Determine the (X, Y) coordinate at the center of the cell enclosing the given text.  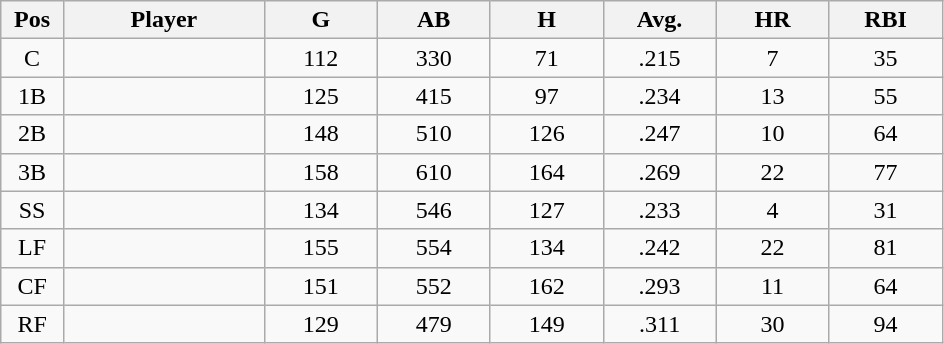
148 (320, 134)
LF (32, 248)
94 (886, 324)
162 (546, 286)
RBI (886, 20)
125 (320, 96)
158 (320, 172)
11 (772, 286)
479 (434, 324)
H (546, 20)
129 (320, 324)
2B (32, 134)
149 (546, 324)
30 (772, 324)
71 (546, 58)
112 (320, 58)
HR (772, 20)
Avg. (660, 20)
554 (434, 248)
13 (772, 96)
3B (32, 172)
77 (886, 172)
AB (434, 20)
.269 (660, 172)
.233 (660, 210)
C (32, 58)
55 (886, 96)
151 (320, 286)
164 (546, 172)
81 (886, 248)
330 (434, 58)
.293 (660, 286)
127 (546, 210)
155 (320, 248)
35 (886, 58)
415 (434, 96)
546 (434, 210)
552 (434, 286)
SS (32, 210)
510 (434, 134)
.311 (660, 324)
97 (546, 96)
Player (164, 20)
RF (32, 324)
CF (32, 286)
610 (434, 172)
10 (772, 134)
126 (546, 134)
.234 (660, 96)
4 (772, 210)
Pos (32, 20)
G (320, 20)
31 (886, 210)
.215 (660, 58)
1B (32, 96)
.242 (660, 248)
7 (772, 58)
.247 (660, 134)
